Return the [X, Y] coordinate for the center point of the cell that contains the specified text.  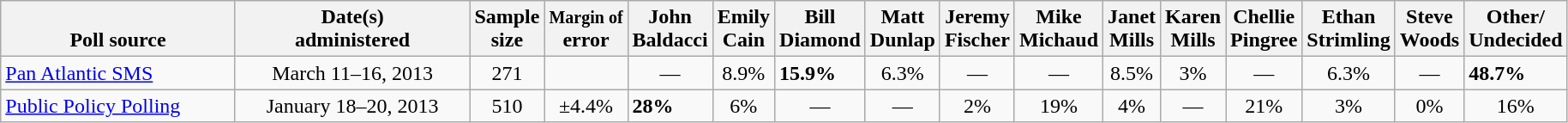
January 18–20, 2013 [352, 106]
JeremyFischer [977, 29]
Date(s)administered [352, 29]
Pan Atlantic SMS [118, 73]
Samplesize [508, 29]
Public Policy Polling [118, 106]
ChelliePingree [1264, 29]
4% [1132, 106]
28% [670, 106]
15.9% [820, 73]
BillDiamond [820, 29]
Poll source [118, 29]
EmilyCain [743, 29]
EthanStrimling [1349, 29]
±4.4% [586, 106]
0% [1429, 106]
KarenMills [1193, 29]
2% [977, 106]
Margin oferror [586, 29]
SteveWoods [1429, 29]
21% [1264, 106]
8.5% [1132, 73]
510 [508, 106]
March 11–16, 2013 [352, 73]
19% [1058, 106]
JohnBaldacci [670, 29]
8.9% [743, 73]
48.7% [1516, 73]
6% [743, 106]
MikeMichaud [1058, 29]
MattDunlap [902, 29]
16% [1516, 106]
JanetMills [1132, 29]
Other/Undecided [1516, 29]
271 [508, 73]
